Detect which cell encompasses the target text, then output its (X, Y) center coordinate. 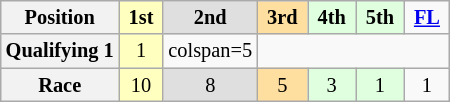
10 (142, 85)
5 (282, 85)
4th (332, 17)
colspan=5 (210, 51)
5th (380, 17)
Race (60, 85)
FL (427, 17)
Qualifying 1 (60, 51)
3 (332, 85)
3rd (282, 17)
1st (142, 17)
Position (60, 17)
8 (210, 85)
2nd (210, 17)
